Detect which cell encompasses the target text, then output its (X, Y) center coordinate. 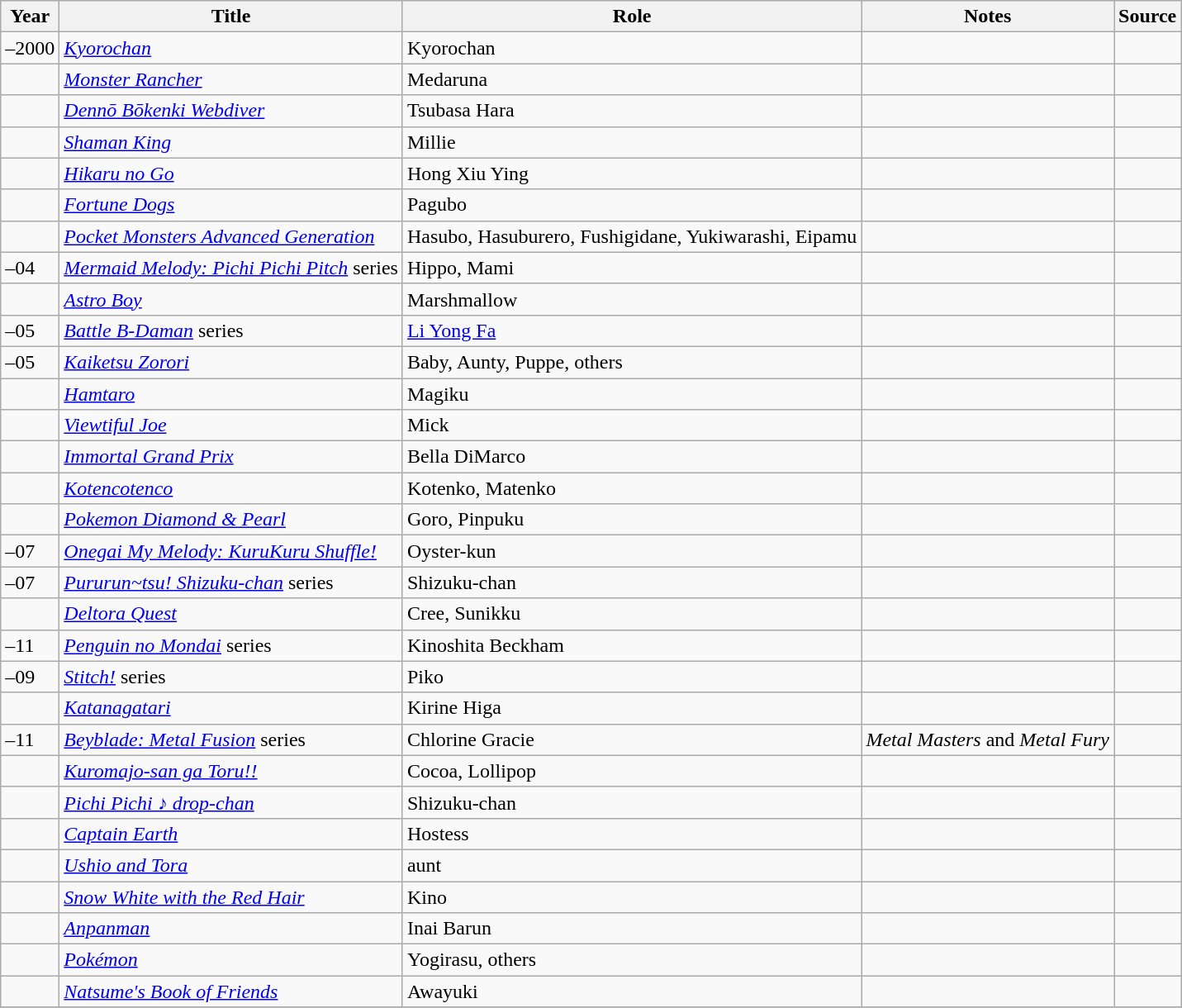
Beyblade: Metal Fusion series (231, 739)
Chlorine Gracie (631, 739)
Kotenko, Matenko (631, 488)
Yogirasu, others (631, 960)
Cree, Sunikku (631, 614)
Astro Boy (231, 299)
Kaiketsu Zorori (231, 362)
aunt (631, 865)
Hong Xiu Ying (631, 174)
Awayuki (631, 991)
Notes (988, 17)
Natsume's Book of Friends (231, 991)
Pichi Pichi ♪ drop-chan (231, 802)
Pokemon Diamond & Pearl (231, 520)
Monster Rancher (231, 79)
Title (231, 17)
Kuromajo-san ga Toru!! (231, 771)
Hippo, Mami (631, 268)
Role (631, 17)
Pagubo (631, 205)
Viewtiful Joe (231, 426)
Inai Barun (631, 929)
Anpanman (231, 929)
Mermaid Melody: Pichi Pichi Pitch series (231, 268)
Penguin no Mondai series (231, 645)
Baby, Aunty, Puppe, others (631, 362)
Oyster-kun (631, 551)
Medaruna (631, 79)
Kotencotenco (231, 488)
Hamtaro (231, 394)
Marshmallow (631, 299)
–2000 (30, 48)
Ushio and Tora (231, 865)
Pokémon (231, 960)
Metal Masters and Metal Fury (988, 739)
Stitch! series (231, 677)
–04 (30, 268)
Kirine Higa (631, 708)
Hikaru no Go (231, 174)
Kino (631, 896)
Shaman King (231, 142)
Cocoa, Lollipop (631, 771)
Hasubo, Hasuburero, Fushigidane, Yukiwarashi, Eipamu (631, 236)
Hostess (631, 834)
Onegai My Melody: KuruKuru Shuffle! (231, 551)
Battle B-Daman series (231, 330)
Fortune Dogs (231, 205)
Year (30, 17)
Pururun~tsu! Shizuku-chan series (231, 582)
Dennō Bōkenki Webdiver (231, 111)
–09 (30, 677)
Katanagatari (231, 708)
Source (1148, 17)
Tsubasa Hara (631, 111)
Li Yong Fa (631, 330)
Millie (631, 142)
Magiku (631, 394)
Kinoshita Beckham (631, 645)
Immortal Grand Prix (231, 457)
Snow White with the Red Hair (231, 896)
Captain Earth (231, 834)
Pocket Monsters Advanced Generation (231, 236)
Bella DiMarco (631, 457)
Piko (631, 677)
Deltora Quest (231, 614)
Goro, Pinpuku (631, 520)
Mick (631, 426)
